Return the (X, Y) coordinate for the center point of the cell that contains the specified text.  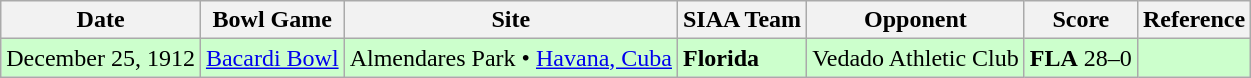
Bacardi Bowl (272, 58)
Opponent (916, 20)
Bowl Game (272, 20)
Florida (742, 58)
Almendares Park • Havana, Cuba (510, 58)
FLA 28–0 (1080, 58)
Score (1080, 20)
SIAA Team (742, 20)
Site (510, 20)
Vedado Athletic Club (916, 58)
December 25, 1912 (101, 58)
Date (101, 20)
Reference (1194, 20)
